Return (X, Y) of the center of cell containing provided text 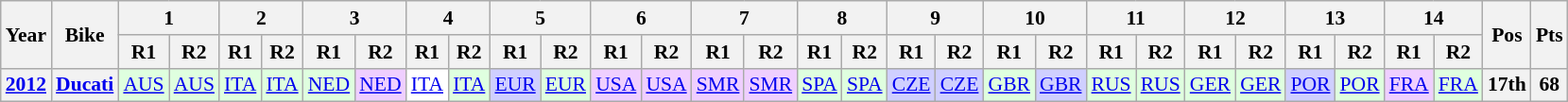
13 (1335, 18)
9 (936, 18)
10 (1034, 18)
4 (448, 18)
8 (841, 18)
Pos (1507, 34)
Bike (85, 34)
7 (745, 18)
2012 (26, 85)
14 (1434, 18)
11 (1136, 18)
12 (1236, 18)
Pts (1550, 34)
68 (1550, 85)
2 (261, 18)
3 (355, 18)
17th (1507, 85)
6 (641, 18)
Ducati (85, 85)
5 (541, 18)
Year (26, 34)
1 (168, 18)
